Return the [X, Y] coordinate for the center point of the cell that contains the specified text.  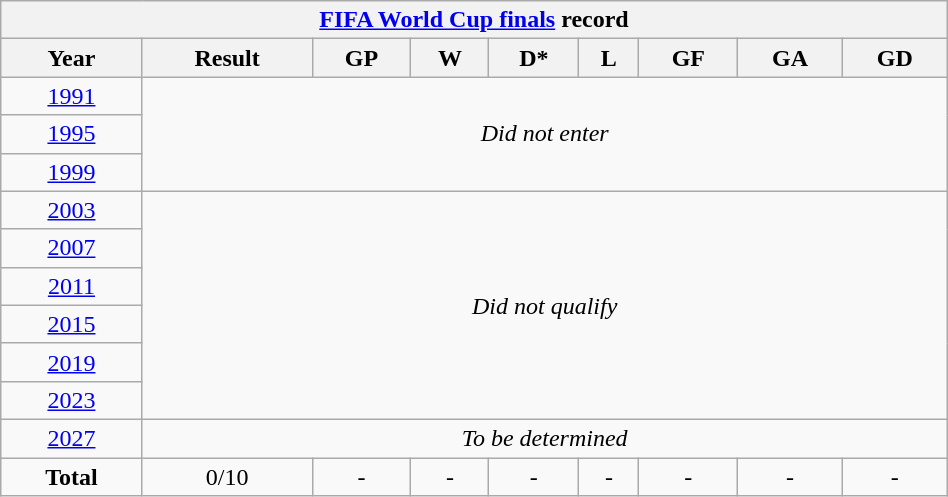
1999 [72, 172]
2011 [72, 286]
2003 [72, 210]
0/10 [227, 477]
GF [688, 58]
Did not enter [544, 134]
FIFA World Cup finals record [474, 20]
2023 [72, 400]
GA [790, 58]
Year [72, 58]
L [609, 58]
W [450, 58]
2019 [72, 362]
1991 [72, 96]
Total [72, 477]
1995 [72, 134]
GD [894, 58]
GP [362, 58]
2007 [72, 248]
2015 [72, 324]
To be determined [544, 438]
Did not qualify [544, 305]
2027 [72, 438]
D* [534, 58]
Result [227, 58]
